Return the [X, Y] coordinate for the center point of the cell that contains the specified text.  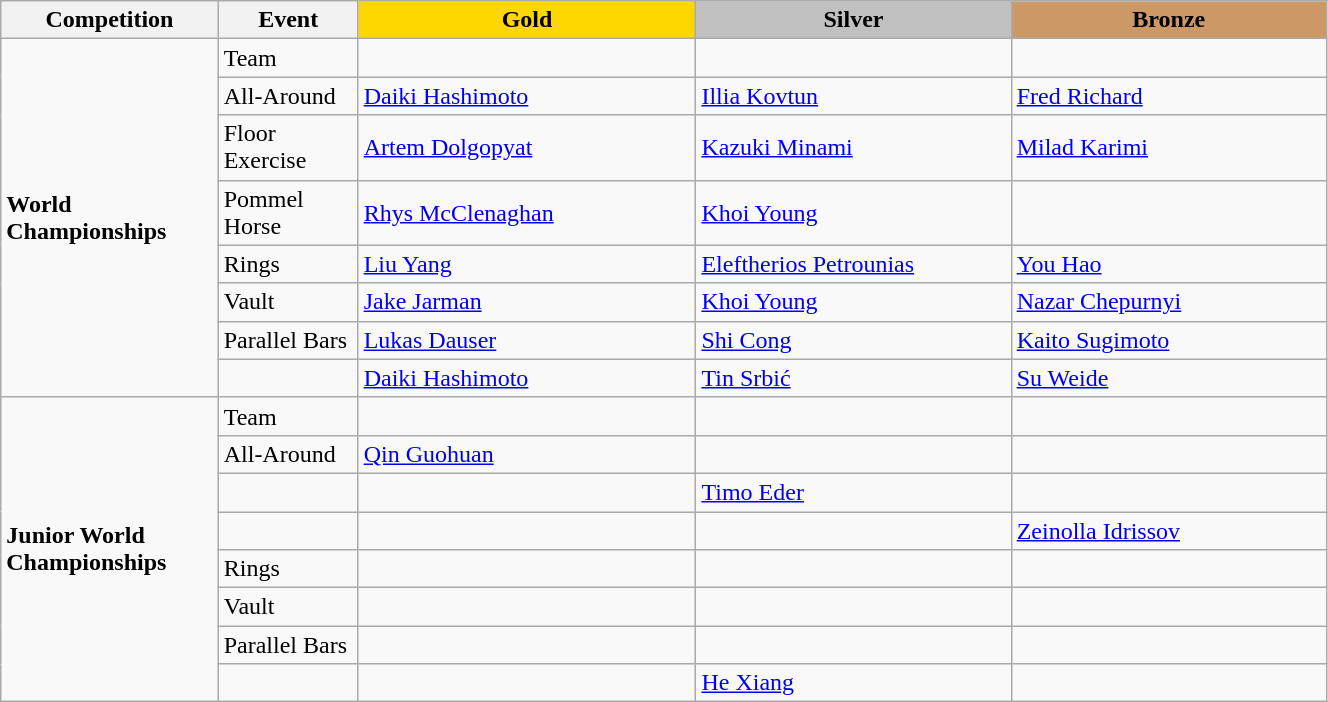
Jake Jarman [527, 302]
Illia Kovtun [854, 96]
Fred Richard [1168, 96]
Competition [110, 20]
Silver [854, 20]
Artem Dolgopyat [527, 148]
Milad Karimi [1168, 148]
He Xiang [854, 683]
Timo Eder [854, 492]
Kaito Sugimoto [1168, 340]
Rhys McClenaghan [527, 212]
Liu Yang [527, 264]
World Championships [110, 218]
You Hao [1168, 264]
Qin Guohuan [527, 454]
Pommel Horse [288, 212]
Su Weide [1168, 378]
Floor Exercise [288, 148]
Bronze [1168, 20]
Zeinolla Idrissov [1168, 531]
Tin Srbić [854, 378]
Junior World Championships [110, 549]
Gold [527, 20]
Event [288, 20]
Kazuki Minami [854, 148]
Lukas Dauser [527, 340]
Nazar Chepurnyi [1168, 302]
Eleftherios Petrounias [854, 264]
Shi Cong [854, 340]
